Scan for the cell matching the given text and deliver its [X, Y] coordinate at center. 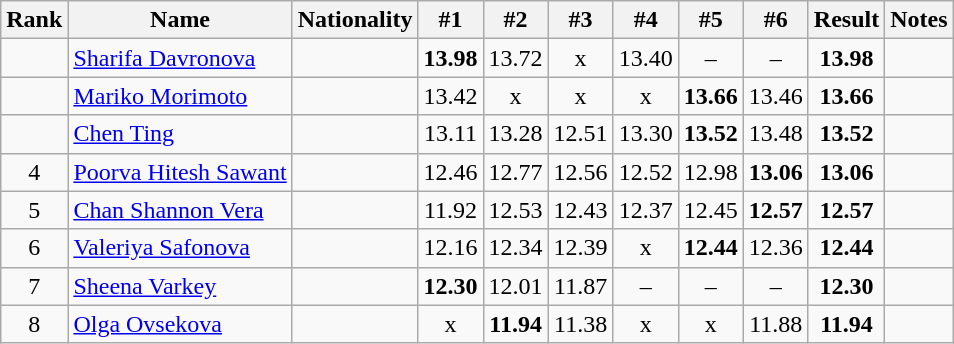
12.46 [450, 172]
12.77 [516, 172]
Sharifa Davronova [180, 58]
12.53 [516, 210]
13.28 [516, 134]
12.37 [646, 210]
#2 [516, 20]
12.56 [580, 172]
12.34 [516, 248]
11.38 [580, 324]
13.42 [450, 96]
6 [34, 248]
12.16 [450, 248]
7 [34, 286]
13.46 [776, 96]
13.30 [646, 134]
5 [34, 210]
12.98 [710, 172]
Poorva Hitesh Sawant [180, 172]
Result [846, 20]
12.51 [580, 134]
8 [34, 324]
12.45 [710, 210]
Chen Ting [180, 134]
11.87 [580, 286]
Chan Shannon Vera [180, 210]
Valeriya Safonova [180, 248]
#5 [710, 20]
13.72 [516, 58]
Mariko Morimoto [180, 96]
11.88 [776, 324]
13.40 [646, 58]
13.48 [776, 134]
#6 [776, 20]
Rank [34, 20]
#4 [646, 20]
Olga Ovsekova [180, 324]
4 [34, 172]
#1 [450, 20]
Sheena Varkey [180, 286]
12.39 [580, 248]
11.92 [450, 210]
#3 [580, 20]
13.11 [450, 134]
12.43 [580, 210]
Nationality [355, 20]
12.36 [776, 248]
12.01 [516, 286]
Name [180, 20]
Notes [919, 20]
12.52 [646, 172]
